Find where the given text appears and provide that cell's center as [x, y] coordinate. 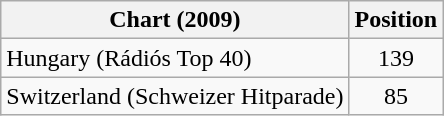
85 [396, 96]
Position [396, 20]
Hungary (Rádiós Top 40) [175, 58]
Switzerland (Schweizer Hitparade) [175, 96]
139 [396, 58]
Chart (2009) [175, 20]
